Return [x, y] of the center of cell containing provided text 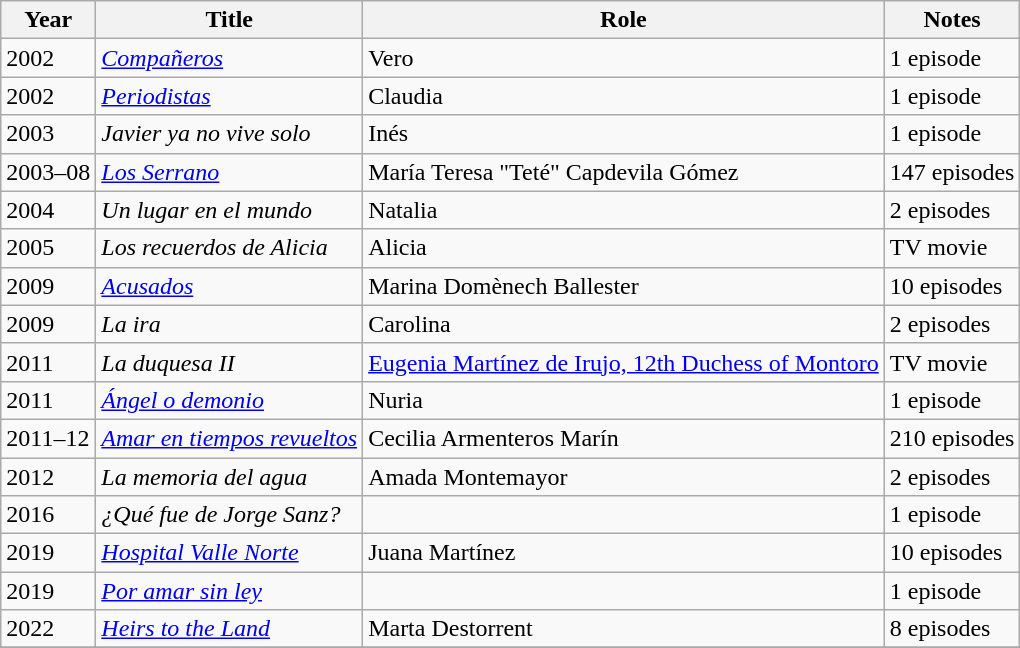
Notes [952, 20]
La memoria del agua [230, 477]
Natalia [624, 210]
2003–08 [48, 172]
Eugenia Martínez de Irujo, 12th Duchess of Montoro [624, 362]
Javier ya no vive solo [230, 134]
Alicia [624, 248]
2016 [48, 515]
2004 [48, 210]
2012 [48, 477]
Por amar sin ley [230, 591]
8 episodes [952, 629]
Vero [624, 58]
Year [48, 20]
¿Qué fue de Jorge Sanz? [230, 515]
Amar en tiempos revueltos [230, 438]
Cecilia Armenteros Marín [624, 438]
Un lugar en el mundo [230, 210]
Compañeros [230, 58]
María Teresa "Teté" Capdevila Gómez [624, 172]
Amada Montemayor [624, 477]
Juana Martínez [624, 553]
2003 [48, 134]
La ira [230, 324]
210 episodes [952, 438]
La duquesa II [230, 362]
Carolina [624, 324]
Role [624, 20]
Inés [624, 134]
147 episodes [952, 172]
Claudia [624, 96]
Hospital Valle Norte [230, 553]
2011–12 [48, 438]
Acusados [230, 286]
Los Serrano [230, 172]
Title [230, 20]
Marina Domènech Ballester [624, 286]
Los recuerdos de Alicia [230, 248]
Marta Destorrent [624, 629]
Ángel o demonio [230, 400]
Heirs to the Land [230, 629]
2005 [48, 248]
Periodistas [230, 96]
Nuria [624, 400]
2022 [48, 629]
